Detect which cell encompasses the target text, then output its [x, y] center coordinate. 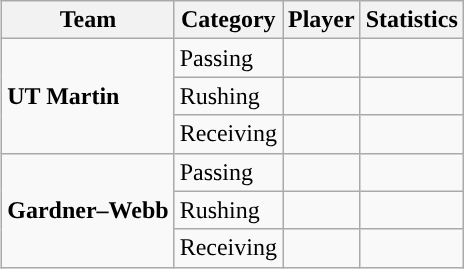
Player [321, 20]
Gardner–Webb [88, 210]
Team [88, 20]
Category [228, 20]
Statistics [412, 20]
UT Martin [88, 96]
